Identify which cell holds the provided text, then report its (X, Y) central coordinate. 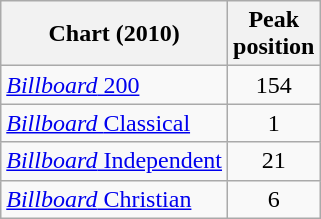
Peakposition (274, 34)
Billboard Classical (114, 123)
21 (274, 161)
154 (274, 85)
Chart (2010) (114, 34)
6 (274, 199)
Billboard 200 (114, 85)
Billboard Christian (114, 199)
Billboard Independent (114, 161)
1 (274, 123)
